Detect which cell encompasses the target text, then output its [X, Y] center coordinate. 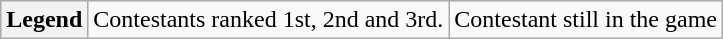
Contestants ranked 1st, 2nd and 3rd. [268, 20]
Contestant still in the game [586, 20]
Legend [44, 20]
